Determine the (x, y) coordinate at the center of the cell enclosing the given text.  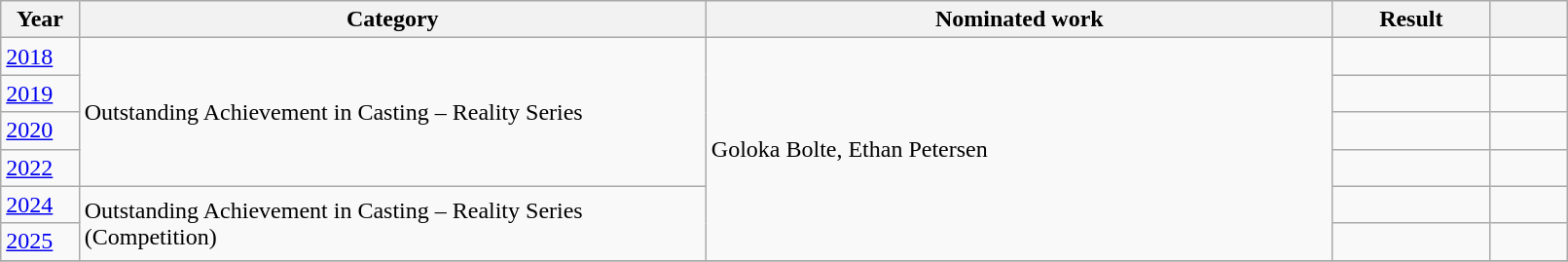
2024 (40, 205)
2020 (40, 131)
2025 (40, 242)
2022 (40, 168)
Category (392, 19)
Nominated work (1019, 19)
Result (1411, 19)
Year (40, 19)
Outstanding Achievement in Casting – Reality Series (392, 112)
2019 (40, 94)
Goloka Bolte, Ethan Petersen (1019, 149)
2018 (40, 56)
Outstanding Achievement in Casting – Reality Series (Competition) (392, 223)
